Identify which cell holds the provided text, then report its [x, y] central coordinate. 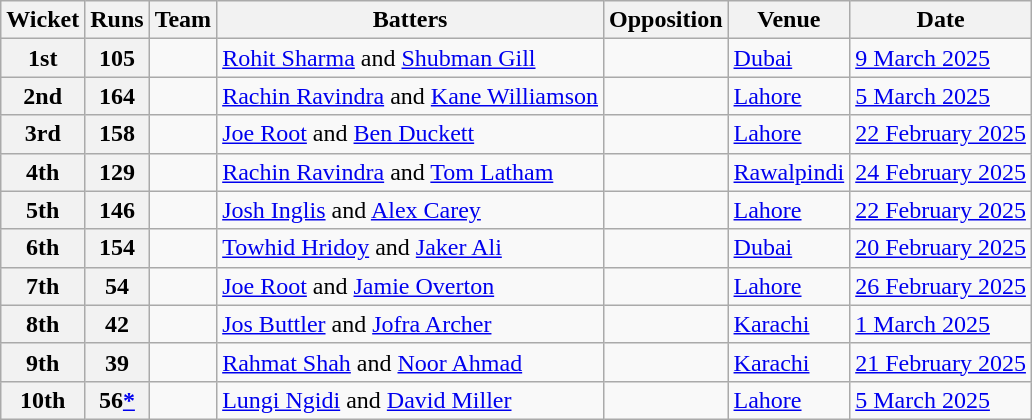
1st [43, 58]
5th [43, 210]
Runs [117, 20]
1 March 2025 [941, 324]
56* [117, 400]
158 [117, 134]
Wicket [43, 20]
Towhid Hridoy and Jaker Ali [410, 248]
8th [43, 324]
42 [117, 324]
Venue [789, 20]
154 [117, 248]
Rohit Sharma and Shubman Gill [410, 58]
9th [43, 362]
164 [117, 96]
9 March 2025 [941, 58]
Date [941, 20]
3rd [43, 134]
Batters [410, 20]
20 February 2025 [941, 248]
Rawalpindi [789, 172]
Rachin Ravindra and Kane Williamson [410, 96]
146 [117, 210]
24 February 2025 [941, 172]
54 [117, 286]
Joe Root and Ben Duckett [410, 134]
21 February 2025 [941, 362]
26 February 2025 [941, 286]
129 [117, 172]
Opposition [666, 20]
Joe Root and Jamie Overton [410, 286]
Lungi Ngidi and David Miller [410, 400]
Rachin Ravindra and Tom Latham [410, 172]
7th [43, 286]
Jos Buttler and Jofra Archer [410, 324]
4th [43, 172]
Rahmat Shah and Noor Ahmad [410, 362]
Josh Inglis and Alex Carey [410, 210]
39 [117, 362]
10th [43, 400]
105 [117, 58]
6th [43, 248]
2nd [43, 96]
Team [183, 20]
